Output the (X, Y) coordinate of the center of the cell containing the given text.  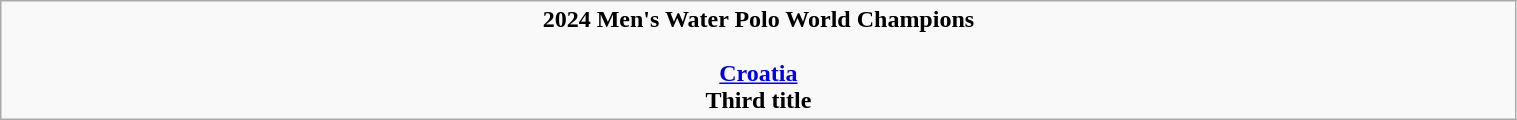
2024 Men's Water Polo World ChampionsCroatiaThird title (758, 60)
